Pinpoint the cell where the given text exists, returning its [X, Y] midpoint coordinate. 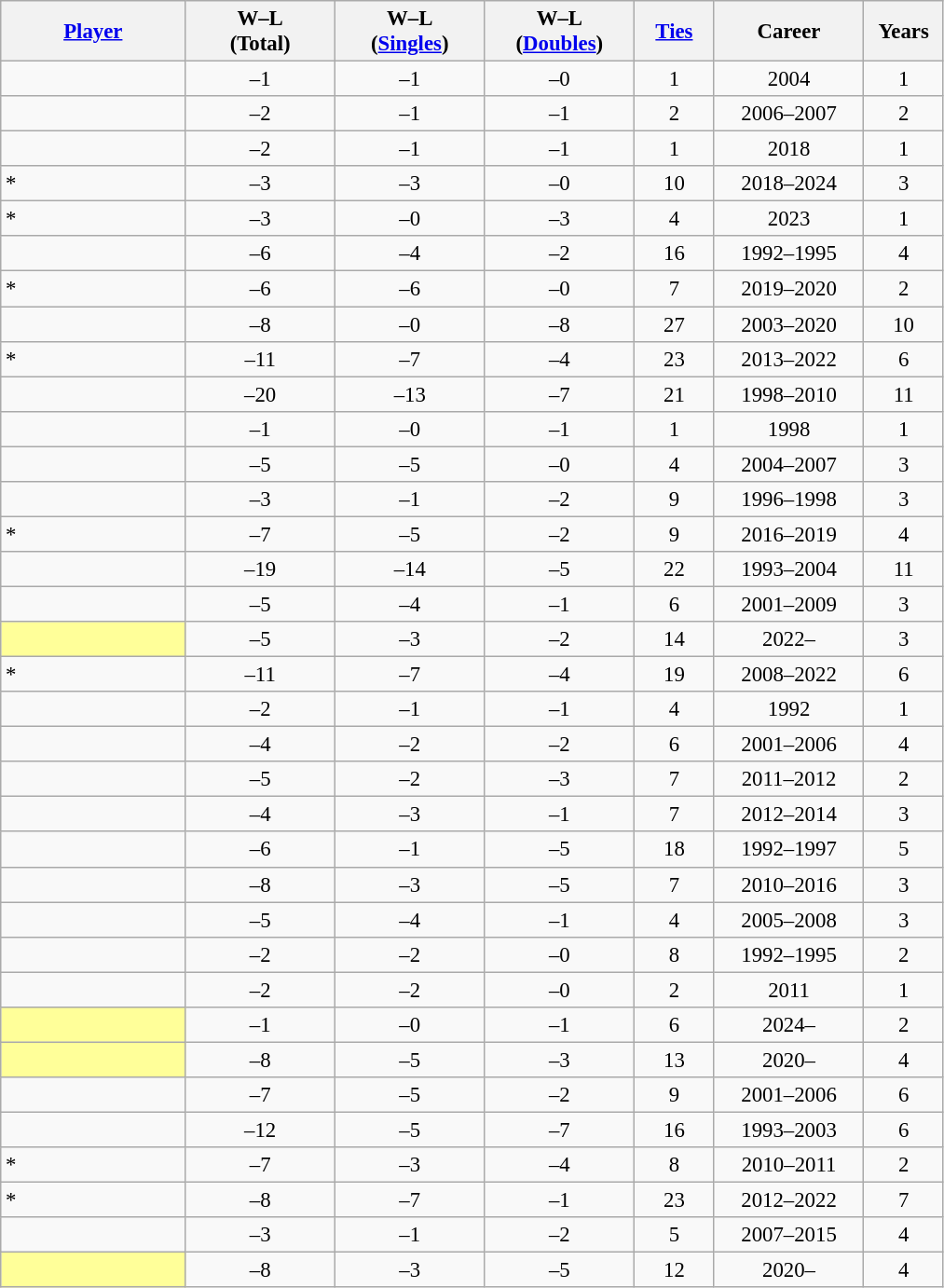
–14 [410, 569]
22 [675, 569]
2023 [788, 219]
19 [675, 675]
Player [93, 32]
14 [675, 639]
2011–2012 [788, 779]
1998 [788, 429]
1998–2010 [788, 394]
2016–2019 [788, 534]
2006–2007 [788, 114]
2018–2024 [788, 184]
1993–2003 [788, 1130]
2007–2015 [788, 1235]
2018 [788, 149]
13 [675, 1060]
2010–2011 [788, 1165]
2011 [788, 990]
21 [675, 394]
2004 [788, 79]
2001–2009 [788, 604]
2024– [788, 1025]
Career [788, 32]
2013–2022 [788, 359]
Ties [675, 32]
W–L(Singles) [410, 32]
–12 [261, 1130]
18 [675, 850]
2010–2016 [788, 884]
1993–2004 [788, 569]
W–L(Doubles) [559, 32]
2005–2008 [788, 920]
W–L(Total) [261, 32]
1992–1997 [788, 850]
12 [675, 1270]
2012–2022 [788, 1200]
2004–2007 [788, 464]
–13 [410, 394]
2012–2014 [788, 815]
1996–1998 [788, 500]
Years [904, 32]
–20 [261, 394]
2008–2022 [788, 675]
2022– [788, 639]
1992 [788, 709]
–19 [261, 569]
27 [675, 324]
2003–2020 [788, 324]
2019–2020 [788, 289]
